Locate the cell with the specified text and output its (X, Y) center coordinate. 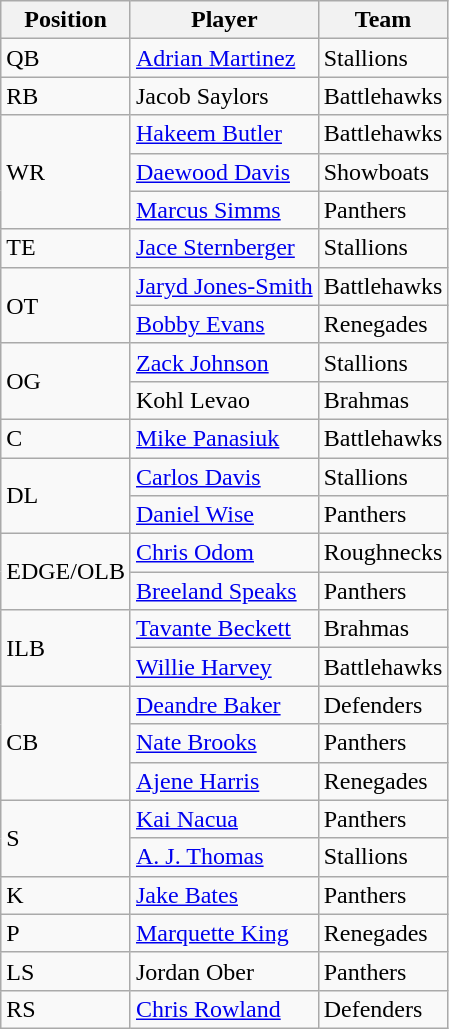
Breeland Speaks (224, 591)
Jordan Ober (224, 971)
P (66, 933)
Carlos Davis (224, 477)
Chris Rowland (224, 1009)
Adrian Martinez (224, 58)
S (66, 838)
Chris Odom (224, 553)
WR (66, 172)
Team (383, 20)
Player (224, 20)
Ajene Harris (224, 781)
Daniel Wise (224, 515)
Jace Sternberger (224, 248)
Kai Nacua (224, 819)
DL (66, 496)
Willie Harvey (224, 667)
Nate Brooks (224, 743)
RS (66, 1009)
Jaryd Jones-Smith (224, 286)
ILB (66, 648)
Zack Johnson (224, 362)
Roughnecks (383, 553)
OT (66, 305)
Deandre Baker (224, 705)
Marquette King (224, 933)
Tavante Beckett (224, 629)
Position (66, 20)
CB (66, 743)
EDGE/OLB (66, 572)
K (66, 895)
TE (66, 248)
QB (66, 58)
Kohl Levao (224, 400)
Jake Bates (224, 895)
Jacob Saylors (224, 96)
Showboats (383, 172)
A. J. Thomas (224, 857)
Mike Panasiuk (224, 438)
RB (66, 96)
LS (66, 971)
Bobby Evans (224, 324)
C (66, 438)
Daewood Davis (224, 172)
OG (66, 381)
Marcus Simms (224, 210)
Hakeem Butler (224, 134)
